Determine the [X, Y] coordinate at the center of the cell enclosing the given text.  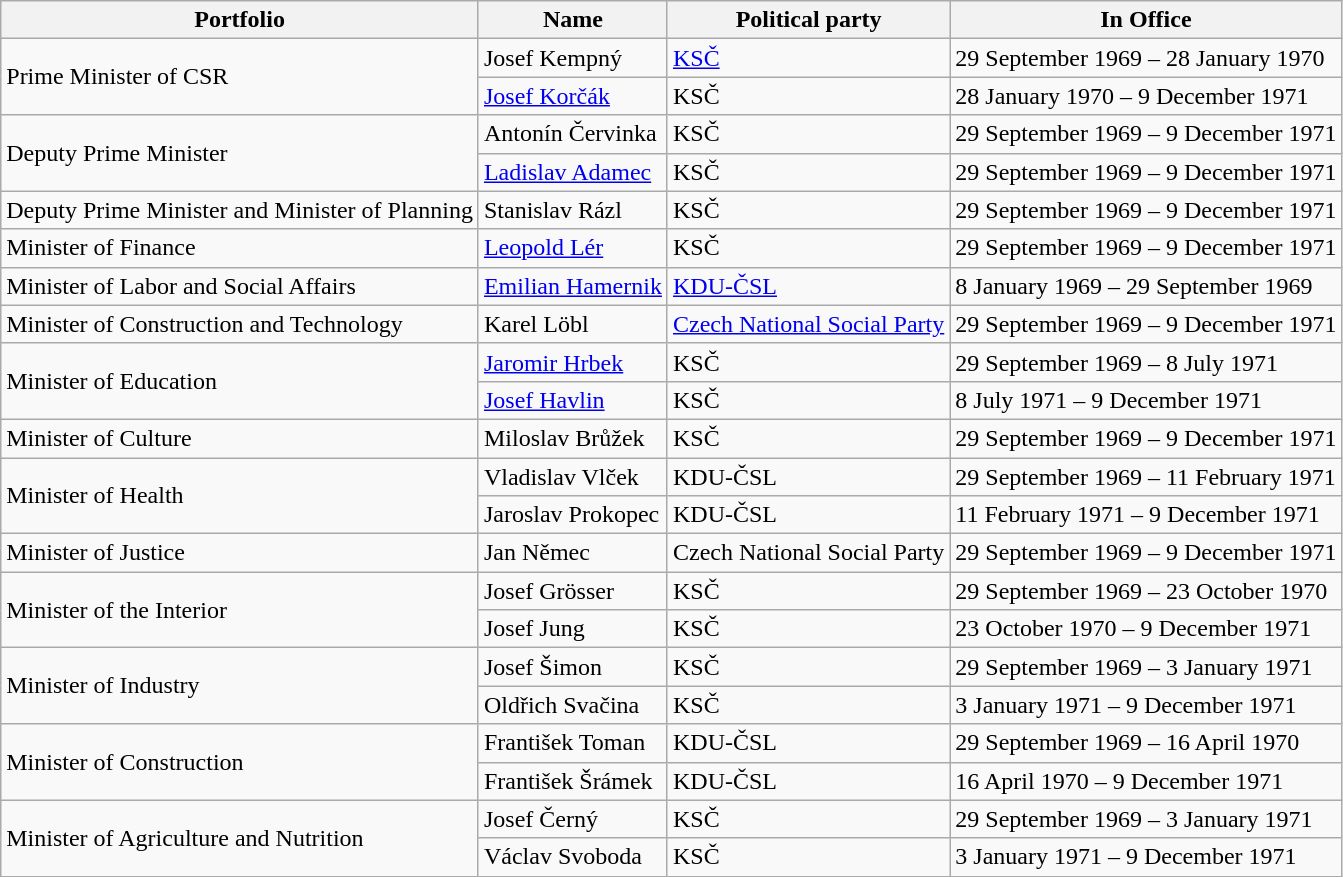
29 September 1969 – 8 July 1971 [1146, 362]
23 October 1970 – 9 December 1971 [1146, 629]
28 January 1970 – 9 December 1971 [1146, 96]
Portfolio [240, 20]
Minister of Industry [240, 686]
Stanislav Rázl [572, 210]
Minister of Agriculture and Nutrition [240, 838]
29 September 1969 – 16 April 1970 [1146, 743]
Josef Šimon [572, 667]
8 January 1969 – 29 September 1969 [1146, 286]
Minister of Culture [240, 438]
Josef Grösser [572, 591]
29 September 1969 – 23 October 1970 [1146, 591]
Josef Havlin [572, 400]
Political party [808, 20]
Minister of Justice [240, 553]
František Toman [572, 743]
Minister of Education [240, 381]
11 February 1971 – 9 December 1971 [1146, 515]
Josef Jung [572, 629]
Antonín Červinka [572, 134]
Oldřich Svačina [572, 705]
29 September 1969 – 11 February 1971 [1146, 477]
Josef Kempný [572, 58]
Minister of Labor and Social Affairs [240, 286]
Minister of the Interior [240, 610]
Jaroslav Prokopec [572, 515]
Minister of Construction and Technology [240, 324]
Jaromir Hrbek [572, 362]
Minister of Finance [240, 248]
Name [572, 20]
Deputy Prime Minister [240, 153]
Prime Minister of CSR [240, 77]
Josef Černý [572, 819]
Minister of Construction [240, 762]
Deputy Prime Minister and Minister of Planning [240, 210]
In Office [1146, 20]
Jan Němec [572, 553]
Karel Löbl [572, 324]
Vladislav Vlček [572, 477]
29 September 1969 – 28 January 1970 [1146, 58]
Ladislav Adamec [572, 172]
Miloslav Brůžek [572, 438]
Josef Korčák [572, 96]
16 April 1970 – 9 December 1971 [1146, 781]
Leopold Lér [572, 248]
8 July 1971 – 9 December 1971 [1146, 400]
Václav Svoboda [572, 857]
Minister of Health [240, 496]
František Šrámek [572, 781]
Emilian Hamernik [572, 286]
